Capture the cell that displays the provided text and extract its [X, Y] central coordinate. 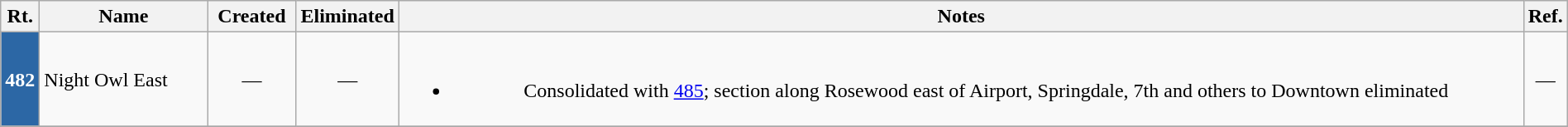
Ref. [1545, 17]
Name [124, 17]
482 [20, 80]
Consolidated with 485; section along Rosewood east of Airport, Springdale, 7th and others to Downtown eliminated [961, 80]
Night Owl East [124, 80]
Eliminated [347, 17]
Rt. [20, 17]
Created [251, 17]
Notes [961, 17]
